From the cell containing the given text, extract its center point as (X, Y) coordinate. 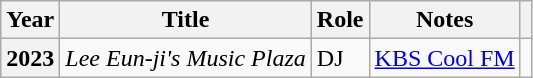
Lee Eun-ji's Music Plaza (186, 58)
Year (30, 20)
Role (340, 20)
Title (186, 20)
DJ (340, 58)
KBS Cool FM (444, 58)
Notes (444, 20)
2023 (30, 58)
